Capture the cell that displays the provided text and extract its [X, Y] central coordinate. 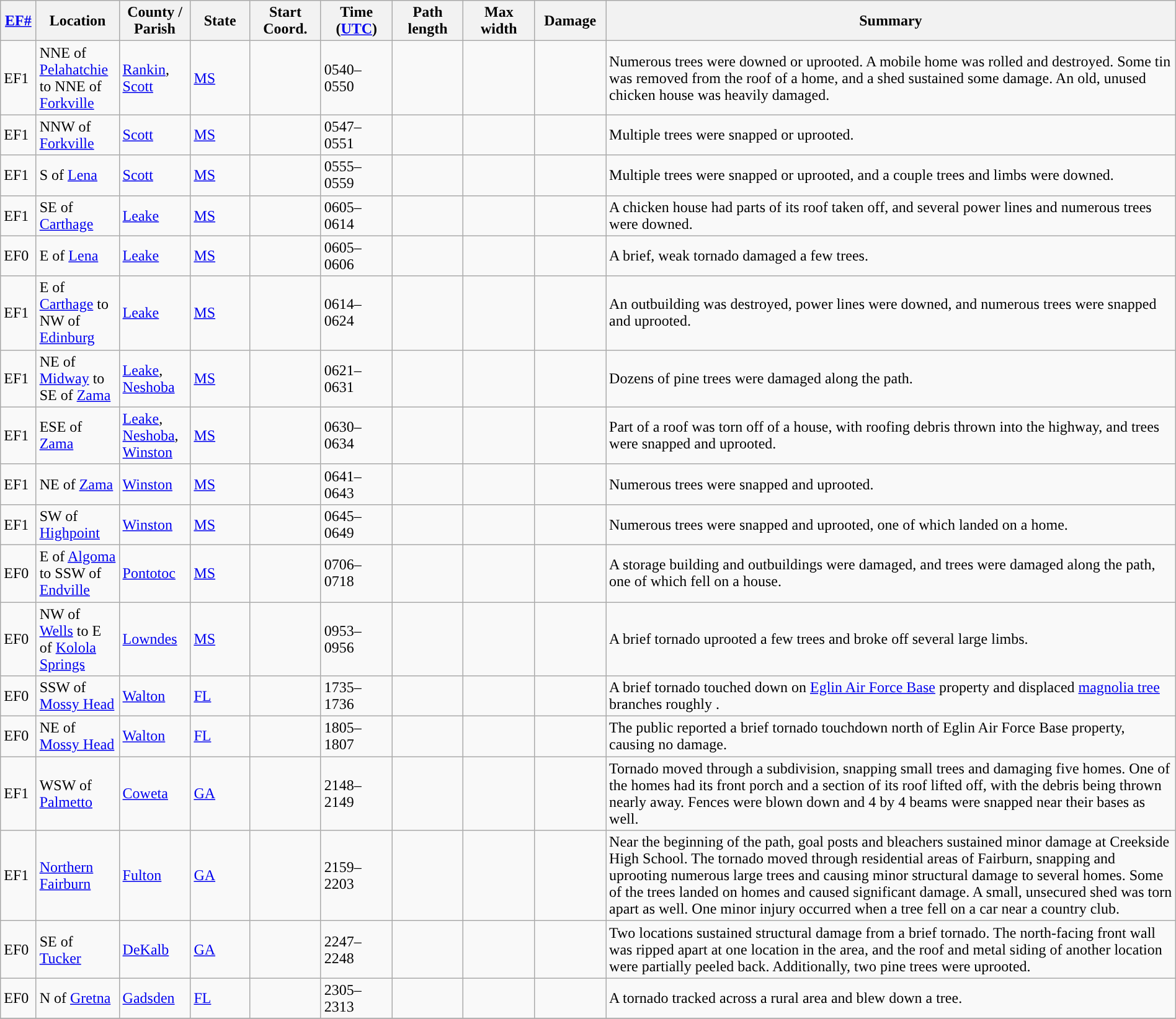
E of Algoma to SSW of Endville [78, 573]
E of Carthage to NW of Edinburg [78, 313]
S of Lena [78, 175]
NE of Mossy Head [78, 737]
Part of a roof was torn off of a house, with roofing debris thrown into the highway, and trees were snapped and uprooted. [891, 435]
A brief tornado uprooted a few trees and broke off several large limbs. [891, 639]
Northern Fairburn [78, 876]
SSW of Mossy Head [78, 696]
Start Coord. [285, 21]
Leake, Neshoba [155, 378]
DeKalb [155, 950]
0645–0649 [356, 525]
Summary [891, 21]
A tornado tracked across a rural area and blew down a tree. [891, 999]
Numerous trees were snapped and uprooted, one of which landed on a home. [891, 525]
WSW of Palmetto [78, 794]
0953–0956 [356, 639]
0641–0643 [356, 484]
Max width [499, 21]
Coweta [155, 794]
2305–2313 [356, 999]
Numerous trees were snapped and uprooted. [891, 484]
E of Lena [78, 256]
Leake, Neshoba, Winston [155, 435]
Gadsden [155, 999]
SE of Carthage [78, 216]
NE of Midway to SE of Zama [78, 378]
SE of Tucker [78, 950]
Location [78, 21]
2159–2203 [356, 876]
0630–0634 [356, 435]
Multiple trees were snapped or uprooted. [891, 135]
0706–0718 [356, 573]
1805–1807 [356, 737]
0547–0551 [356, 135]
NNE of Pelahatchie to NNE of Forkville [78, 78]
A brief, weak tornado damaged a few trees. [891, 256]
Fulton [155, 876]
Time (UTC) [356, 21]
Multiple trees were snapped or uprooted, and a couple trees and limbs were downed. [891, 175]
Lowndes [155, 639]
A brief tornado touched down on Eglin Air Force Base property and displaced magnolia tree branches roughly . [891, 696]
0621–0631 [356, 378]
A storage building and outbuildings were damaged, and trees were damaged along the path, one of which fell on a house. [891, 573]
0540–0550 [356, 78]
A chicken house had parts of its roof taken off, and several power lines and numerous trees were downed. [891, 216]
0614–0624 [356, 313]
SW of Highpoint [78, 525]
ESE of Zama [78, 435]
State [220, 21]
2247–2248 [356, 950]
Path length [428, 21]
0605–0606 [356, 256]
Damage [571, 21]
The public reported a brief tornado touchdown north of Eglin Air Force Base property, causing no damage. [891, 737]
0555–0559 [356, 175]
0605–0614 [356, 216]
1735–1736 [356, 696]
An outbuilding was destroyed, power lines were downed, and numerous trees were snapped and uprooted. [891, 313]
NW of Wells to E of Kolola Springs [78, 639]
N of Gretna [78, 999]
EF# [19, 21]
Rankin, Scott [155, 78]
NNW of Forkville [78, 135]
NE of Zama [78, 484]
County / Parish [155, 21]
Dozens of pine trees were damaged along the path. [891, 378]
Pontotoc [155, 573]
2148–2149 [356, 794]
